For the text-containing cell, return its midpoint in [x, y] coordinate format. 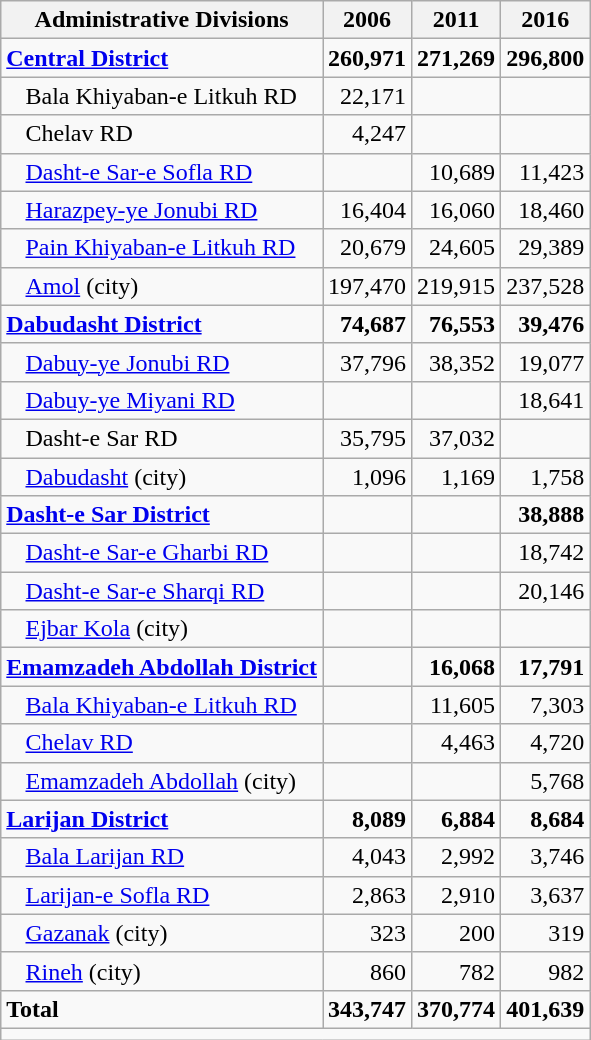
Emamzadeh Abdollah (city) [162, 781]
Bala Larijan RD [162, 857]
18,742 [546, 553]
17,791 [546, 667]
2,992 [456, 857]
Larijan-e Sofla RD [162, 895]
Dasht-e Sar RD [162, 438]
8,089 [366, 819]
4,463 [456, 743]
20,146 [546, 591]
219,915 [456, 286]
237,528 [546, 286]
4,247 [366, 134]
Emamzadeh Abdollah District [162, 667]
Dasht-e Sar District [162, 515]
Ejbar Kola (city) [162, 629]
11,605 [456, 705]
370,774 [456, 1009]
Dabuy-ye Miyani RD [162, 400]
260,971 [366, 58]
10,689 [456, 172]
Pain Khiyaban-e Litkuh RD [162, 248]
18,460 [546, 210]
Harazpey-ye Jonubi RD [162, 210]
7,303 [546, 705]
16,404 [366, 210]
Dasht-e Sar-e Gharbi RD [162, 553]
319 [546, 933]
11,423 [546, 172]
39,476 [546, 324]
2011 [456, 20]
3,746 [546, 857]
Larijan District [162, 819]
782 [456, 971]
Dabudasht District [162, 324]
343,747 [366, 1009]
323 [366, 933]
Dasht-e Sar-e Sofla RD [162, 172]
271,269 [456, 58]
3,637 [546, 895]
1,096 [366, 477]
8,684 [546, 819]
76,553 [456, 324]
24,605 [456, 248]
Central District [162, 58]
200 [456, 933]
22,171 [366, 96]
6,884 [456, 819]
38,888 [546, 515]
29,389 [546, 248]
Amol (city) [162, 286]
2,910 [456, 895]
74,687 [366, 324]
20,679 [366, 248]
Gazanak (city) [162, 933]
16,060 [456, 210]
35,795 [366, 438]
Dasht-e Sar-e Sharqi RD [162, 591]
Administrative Divisions [162, 20]
2,863 [366, 895]
2006 [366, 20]
37,032 [456, 438]
37,796 [366, 362]
Rineh (city) [162, 971]
197,470 [366, 286]
19,077 [546, 362]
982 [546, 971]
16,068 [456, 667]
860 [366, 971]
Total [162, 1009]
Dabudasht (city) [162, 477]
5,768 [546, 781]
4,720 [546, 743]
1,169 [456, 477]
296,800 [546, 58]
18,641 [546, 400]
2016 [546, 20]
401,639 [546, 1009]
4,043 [366, 857]
38,352 [456, 362]
1,758 [546, 477]
Dabuy-ye Jonubi RD [162, 362]
